Determine the (x, y) coordinate at the center of the cell enclosing the given text.  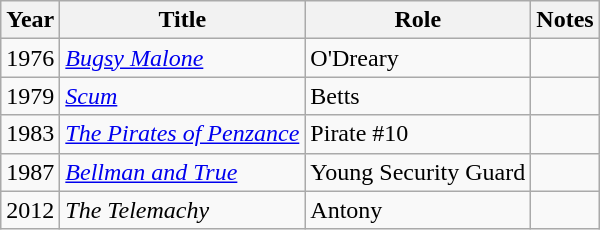
1983 (30, 134)
1976 (30, 58)
Title (182, 20)
1979 (30, 96)
2012 (30, 210)
1987 (30, 172)
Role (418, 20)
Betts (418, 96)
The Pirates of Penzance (182, 134)
O'Dreary (418, 58)
Young Security Guard (418, 172)
Bugsy Malone (182, 58)
Year (30, 20)
Pirate #10 (418, 134)
Notes (565, 20)
The Telemachy (182, 210)
Scum (182, 96)
Antony (418, 210)
Bellman and True (182, 172)
